Return [x, y] of the center of cell containing provided text 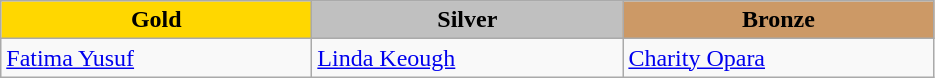
Linda Keough [468, 58]
Charity Opara [778, 58]
Silver [468, 20]
Gold [156, 20]
Bronze [778, 20]
Fatima Yusuf [156, 58]
